Provide the (x, y) coordinate of the cell's center where the given text is located.  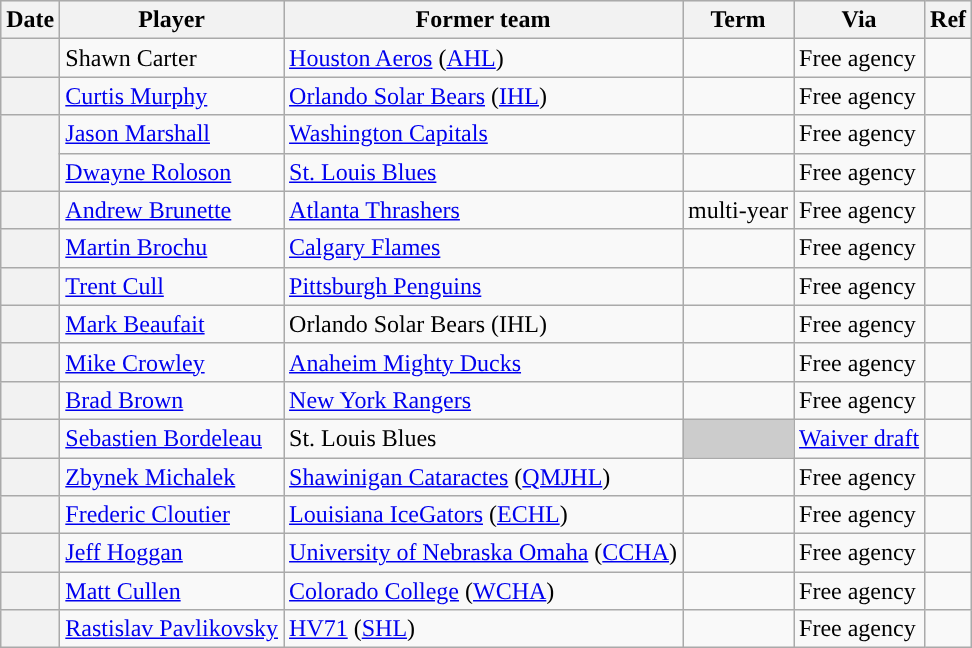
Washington Capitals (484, 134)
Pittsburgh Penguins (484, 286)
Matt Cullen (172, 591)
Jeff Hoggan (172, 553)
Ref (948, 20)
Via (860, 20)
Shawn Carter (172, 58)
Calgary Flames (484, 248)
Louisiana IceGators (ECHL) (484, 515)
Houston Aeros (AHL) (484, 58)
Anaheim Mighty Ducks (484, 362)
Jason Marshall (172, 134)
multi-year (738, 210)
Term (738, 20)
Dwayne Roloson (172, 172)
Sebastien Bordeleau (172, 438)
New York Rangers (484, 400)
Andrew Brunette (172, 210)
Zbynek Michalek (172, 477)
Mike Crowley (172, 362)
Shawinigan Cataractes (QMJHL) (484, 477)
Mark Beaufait (172, 324)
Martin Brochu (172, 248)
Frederic Cloutier (172, 515)
Former team (484, 20)
HV71 (SHL) (484, 629)
Atlanta Thrashers (484, 210)
Brad Brown (172, 400)
Player (172, 20)
Trent Cull (172, 286)
Waiver draft (860, 438)
Curtis Murphy (172, 96)
University of Nebraska Omaha (CCHA) (484, 553)
Date (30, 20)
Rastislav Pavlikovsky (172, 629)
Colorado College (WCHA) (484, 591)
